Locate the cell with the specified text and output its (x, y) center coordinate. 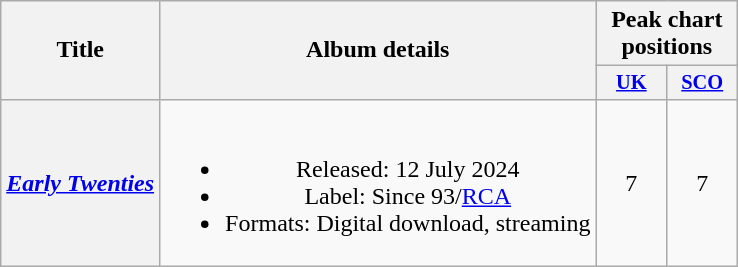
Peak chart positions (667, 34)
Title (80, 50)
Early Twenties (80, 182)
SCO (702, 83)
Album details (378, 50)
UK (632, 83)
Released: 12 July 2024Label: Since 93/RCAFormats: Digital download, streaming (378, 182)
